Detect which cell encompasses the target text, then output its (x, y) center coordinate. 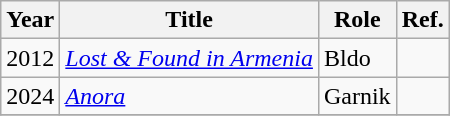
Ref. (422, 20)
Title (190, 20)
2024 (30, 96)
2012 (30, 58)
Anora (190, 96)
Garnik (357, 96)
Bldo (357, 58)
Lost & Found in Armenia (190, 58)
Year (30, 20)
Role (357, 20)
